Return the (x, y) coordinate for the center point of the cell that contains the specified text.  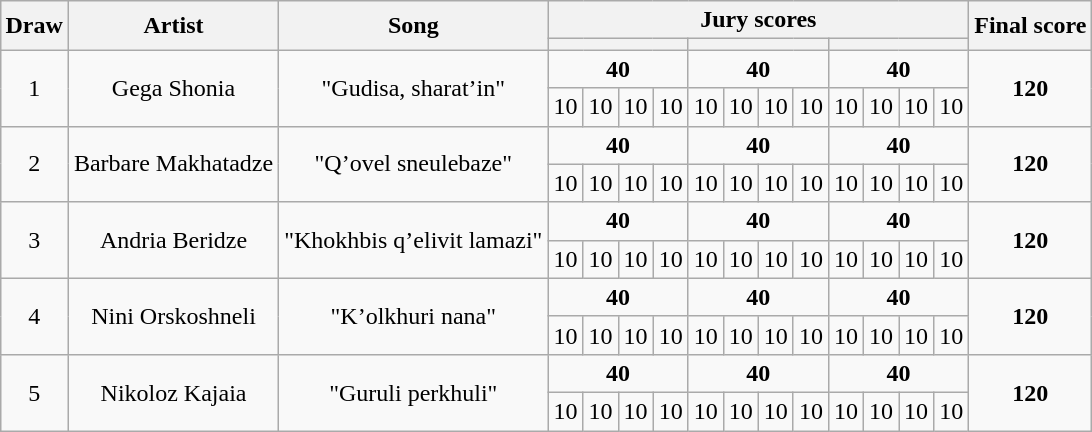
1 (34, 88)
"Guruli perkhuli" (414, 392)
Gega Shonia (173, 88)
"K’olkhuri nana" (414, 316)
Nini Orskoshneli (173, 316)
Jury scores (758, 20)
Nikoloz Kajaia (173, 392)
"Q’ovel sneulebaze" (414, 164)
Song (414, 26)
"Khokhbis q’elivit lamazi" (414, 240)
5 (34, 392)
Final score (1030, 26)
Barbare Makhatadze (173, 164)
"Gudisa, sharat’in" (414, 88)
Draw (34, 26)
2 (34, 164)
Artist (173, 26)
3 (34, 240)
Andria Beridze (173, 240)
4 (34, 316)
